Search for the cell housing the specified text and yield its [X, Y] center coordinate. 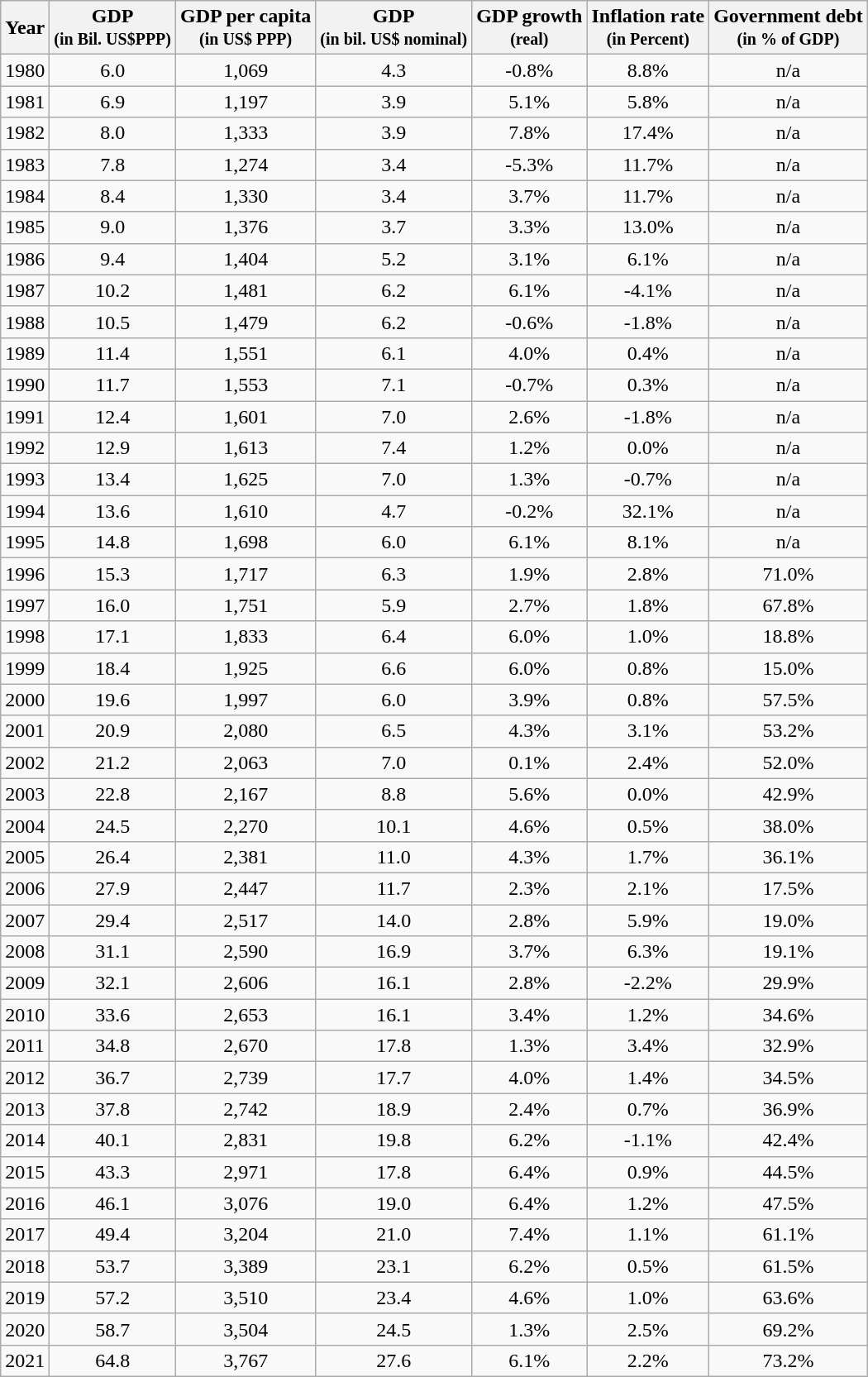
9.4 [112, 259]
1995 [25, 543]
1998 [25, 637]
6.3% [648, 952]
42.9% [789, 794]
7.8% [529, 133]
7.4 [393, 448]
8.8 [393, 794]
-4.1% [648, 290]
5.9 [393, 605]
36.7 [112, 1078]
8.4 [112, 196]
0.3% [648, 385]
1983 [25, 165]
2021 [25, 1360]
5.6% [529, 794]
2,270 [246, 825]
-2.2% [648, 983]
-1.1% [648, 1140]
18.8% [789, 637]
1993 [25, 480]
2002 [25, 763]
2000 [25, 700]
19.0% [789, 920]
1987 [25, 290]
5.8% [648, 102]
2004 [25, 825]
2006 [25, 888]
14.8 [112, 543]
3,389 [246, 1266]
10.5 [112, 322]
21.0 [393, 1235]
17.4% [648, 133]
43.3 [112, 1172]
2008 [25, 952]
-5.3% [529, 165]
7.1 [393, 385]
1.9% [529, 574]
3,510 [246, 1298]
2,971 [246, 1172]
11.4 [112, 353]
12.9 [112, 448]
38.0% [789, 825]
2,606 [246, 983]
2,739 [246, 1078]
31.1 [112, 952]
44.5% [789, 1172]
37.8 [112, 1109]
Government debt(in % of GDP) [789, 28]
22.8 [112, 794]
3,204 [246, 1235]
1,601 [246, 416]
2.5% [648, 1329]
GDP growth(real) [529, 28]
2012 [25, 1078]
2015 [25, 1172]
18.4 [112, 668]
1,069 [246, 70]
-0.6% [529, 322]
0.7% [648, 1109]
2,670 [246, 1046]
Year [25, 28]
0.9% [648, 1172]
1,551 [246, 353]
3,767 [246, 1360]
58.7 [112, 1329]
1,376 [246, 227]
36.1% [789, 857]
1,925 [246, 668]
63.6% [789, 1298]
2,080 [246, 731]
1,698 [246, 543]
1,625 [246, 480]
57.2 [112, 1298]
2013 [25, 1109]
71.0% [789, 574]
14.0 [393, 920]
2,590 [246, 952]
2003 [25, 794]
15.3 [112, 574]
32.1% [648, 511]
1,717 [246, 574]
GDP per capita(in US$ PPP) [246, 28]
3.7 [393, 227]
1,274 [246, 165]
7.8 [112, 165]
6.4 [393, 637]
0.1% [529, 763]
2.2% [648, 1360]
3,076 [246, 1203]
49.4 [112, 1235]
18.9 [393, 1109]
46.1 [112, 1203]
8.8% [648, 70]
23.4 [393, 1298]
16.9 [393, 952]
33.6 [112, 1015]
2018 [25, 1266]
1.1% [648, 1235]
42.4% [789, 1140]
2020 [25, 1329]
23.1 [393, 1266]
6.1 [393, 353]
1997 [25, 605]
19.6 [112, 700]
19.1% [789, 952]
1986 [25, 259]
13.6 [112, 511]
1999 [25, 668]
10.2 [112, 290]
8.0 [112, 133]
53.2% [789, 731]
1.4% [648, 1078]
17.1 [112, 637]
69.2% [789, 1329]
6.5 [393, 731]
1982 [25, 133]
1994 [25, 511]
32.9% [789, 1046]
15.0% [789, 668]
10.1 [393, 825]
17.7 [393, 1078]
13.0% [648, 227]
1,481 [246, 290]
2,831 [246, 1140]
13.4 [112, 480]
1.8% [648, 605]
20.9 [112, 731]
1991 [25, 416]
1,333 [246, 133]
1,833 [246, 637]
GDP(in Bil. US$PPP) [112, 28]
2014 [25, 1140]
61.1% [789, 1235]
2011 [25, 1046]
27.9 [112, 888]
1981 [25, 102]
0.4% [648, 353]
2,653 [246, 1015]
2,167 [246, 794]
2009 [25, 983]
1,197 [246, 102]
73.2% [789, 1360]
29.9% [789, 983]
61.5% [789, 1266]
2016 [25, 1203]
6.6 [393, 668]
5.1% [529, 102]
1985 [25, 227]
16.0 [112, 605]
2017 [25, 1235]
1,404 [246, 259]
1,610 [246, 511]
52.0% [789, 763]
27.6 [393, 1360]
3.3% [529, 227]
34.6% [789, 1015]
19.8 [393, 1140]
2,381 [246, 857]
64.8 [112, 1360]
1980 [25, 70]
2.6% [529, 416]
1,330 [246, 196]
6.9 [112, 102]
17.5% [789, 888]
2,447 [246, 888]
2,063 [246, 763]
40.1 [112, 1140]
1,997 [246, 700]
2.3% [529, 888]
26.4 [112, 857]
1,751 [246, 605]
11.0 [393, 857]
67.8% [789, 605]
9.0 [112, 227]
29.4 [112, 920]
3,504 [246, 1329]
7.4% [529, 1235]
1.7% [648, 857]
2.1% [648, 888]
Inflation rate(in Percent) [648, 28]
2,742 [246, 1109]
1,613 [246, 448]
6.3 [393, 574]
5.9% [648, 920]
36.9% [789, 1109]
2005 [25, 857]
1,479 [246, 322]
19.0 [393, 1203]
2019 [25, 1298]
4.3 [393, 70]
8.1% [648, 543]
21.2 [112, 763]
4.7 [393, 511]
2001 [25, 731]
1989 [25, 353]
GDP(in bil. US$ nominal) [393, 28]
1996 [25, 574]
1984 [25, 196]
5.2 [393, 259]
1,553 [246, 385]
57.5% [789, 700]
-0.8% [529, 70]
1988 [25, 322]
1992 [25, 448]
12.4 [112, 416]
32.1 [112, 983]
2,517 [246, 920]
2010 [25, 1015]
3.9% [529, 700]
34.8 [112, 1046]
2.7% [529, 605]
2007 [25, 920]
-0.2% [529, 511]
53.7 [112, 1266]
34.5% [789, 1078]
1990 [25, 385]
47.5% [789, 1203]
